For the text-containing cell, return its midpoint in (x, y) coordinate format. 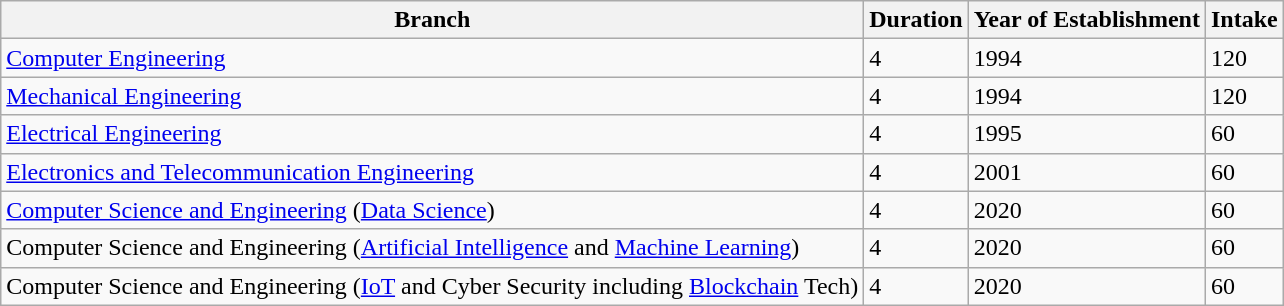
2001 (1086, 172)
Intake (1244, 20)
Computer Science and Engineering (Data Science) (432, 210)
Computer Science and Engineering (Artificial Intelligence and Machine Learning) (432, 248)
Computer Engineering (432, 58)
1995 (1086, 134)
Computer Science and Engineering (IoT and Cyber Security including Blockchain Tech) (432, 286)
Electronics and Telecommunication Engineering (432, 172)
Duration (916, 20)
Electrical Engineering (432, 134)
Year of Establishment (1086, 20)
Branch (432, 20)
Mechanical Engineering (432, 96)
